Return the [x, y] coordinate for the center point of the cell that contains the specified text.  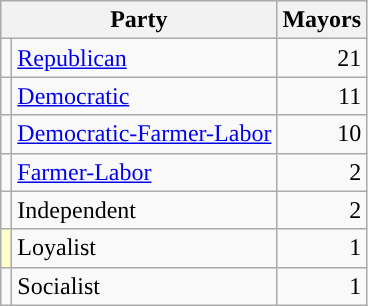
10 [322, 134]
Party [139, 20]
Republican [144, 58]
Independent [144, 210]
21 [322, 58]
Socialist [144, 286]
Farmer-Labor [144, 172]
Democratic-Farmer-Labor [144, 134]
11 [322, 96]
Mayors [322, 20]
Loyalist [144, 248]
Democratic [144, 96]
